Extract the (X, Y) coordinate from the center of the cell holding the provided text.  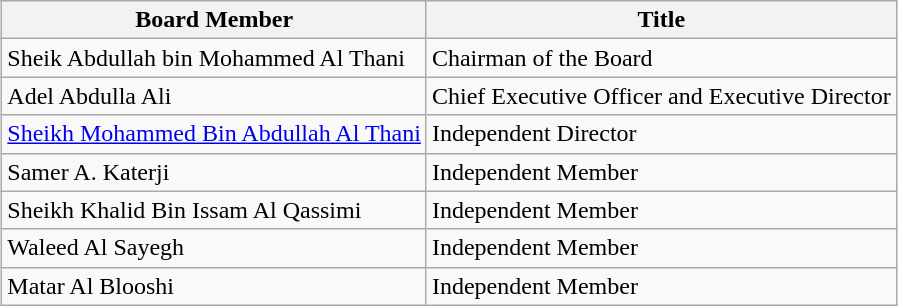
Waleed Al Sayegh (214, 248)
Board Member (214, 20)
Adel Abdulla Ali (214, 96)
Matar Al Blooshi (214, 286)
Chairman of the Board (661, 58)
Sheikh Khalid Bin Issam Al Qassimi (214, 210)
Chief Executive Officer and Executive Director (661, 96)
Sheik Abdullah bin Mohammed Al Thani (214, 58)
Sheikh Mohammed Bin Abdullah Al Thani (214, 134)
Independent Director (661, 134)
Title (661, 20)
Samer A. Katerji (214, 172)
